Return [x, y] of the center of cell containing provided text 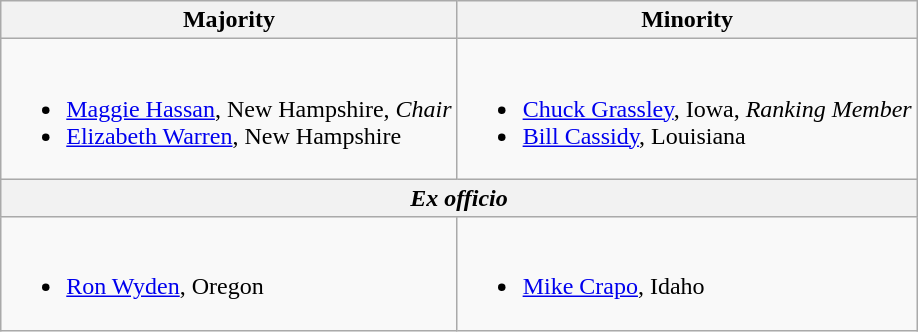
Maggie Hassan, New Hampshire, ChairElizabeth Warren, New Hampshire [229, 109]
Minority [687, 20]
Mike Crapo, Idaho [687, 274]
Chuck Grassley, Iowa, Ranking MemberBill Cassidy, Louisiana [687, 109]
Ex officio [459, 198]
Majority [229, 20]
Ron Wyden, Oregon [229, 274]
